Find where the given text appears and provide that cell's center as (x, y) coordinate. 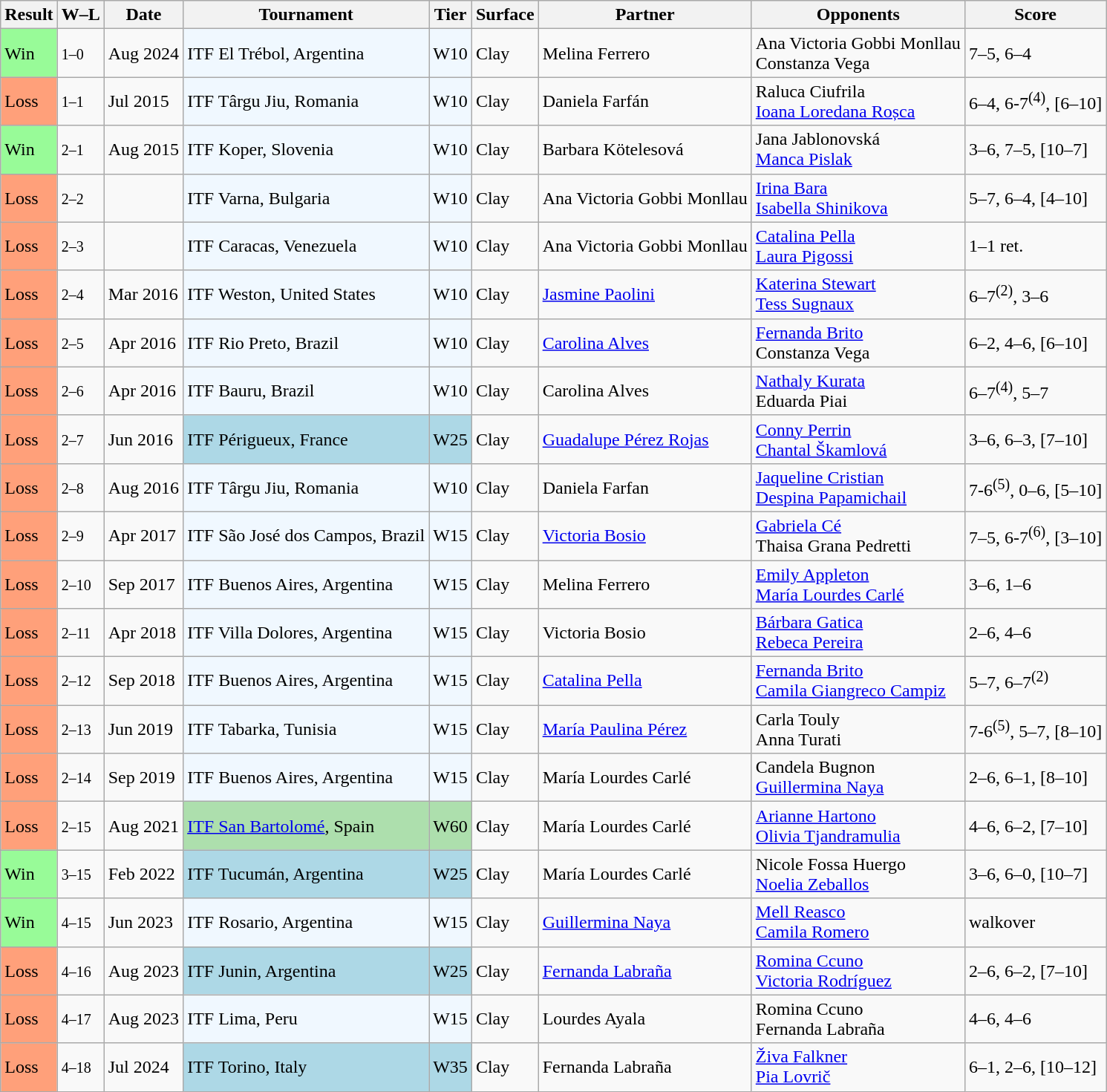
Daniela Farfan (644, 487)
5–7, 6–7(2) (1035, 681)
2–13 (80, 729)
2–15 (80, 825)
6–2, 4–6, [6–10] (1035, 343)
ITF Villa Dolores, Argentina (306, 632)
7–5, 6–4 (1035, 53)
Guillermina Naya (644, 922)
2–6, 6–2, [7–10] (1035, 971)
5–7, 6–4, [4–10] (1035, 197)
Jasmine Paolini (644, 294)
Partner (644, 15)
Aug 2016 (143, 487)
ITF Rosario, Argentina (306, 922)
Živa Falkner Pia Lovrič (858, 1068)
2–1 (80, 150)
W35 (451, 1068)
ITF Périgueux, France (306, 439)
ITF Bauru, Brazil (306, 390)
2–6, 4–6 (1035, 632)
Barbara Kötelesová (644, 150)
Conny Perrin Chantal Škamlová (858, 439)
Bárbara Gatica Rebeca Pereira (858, 632)
Nicole Fossa Huergo Noelia Zeballos (858, 874)
2–11 (80, 632)
walkover (1035, 922)
2–12 (80, 681)
ITF Lima, Peru (306, 1019)
Raluca Ciufrila Ioana Loredana Roșca (858, 101)
2–6 (80, 390)
ITF Weston, United States (306, 294)
3–6, 6–0, [10–7] (1035, 874)
Jun 2016 (143, 439)
Arianne Hartono Olivia Tjandramulia (858, 825)
Opponents (858, 15)
Surface (505, 15)
4–15 (80, 922)
Tier (451, 15)
ITF El Trébol, Argentina (306, 53)
4–16 (80, 971)
Guadalupe Pérez Rojas (644, 439)
3–6, 6–3, [7–10] (1035, 439)
Jul 2015 (143, 101)
4–6, 4–6 (1035, 1019)
Jul 2024 (143, 1068)
2–10 (80, 583)
María Paulina Pérez (644, 729)
Daniela Farfán (644, 101)
Catalina Pella Laura Pigossi (858, 246)
3–6, 7–5, [10–7] (1035, 150)
Jana Jablonovská Manca Pislak (858, 150)
ITF São José dos Campos, Brazil (306, 536)
Aug 2024 (143, 53)
1–1 ret. (1035, 246)
4–17 (80, 1019)
ITF Koper, Slovenia (306, 150)
Result (29, 15)
Aug 2015 (143, 150)
4–6, 6–2, [7–10] (1035, 825)
ITF Varna, Bulgaria (306, 197)
ITF Caracas, Venezuela (306, 246)
7-6(5), 5–7, [8–10] (1035, 729)
7–5, 6-7(6), [3–10] (1035, 536)
Sep 2019 (143, 778)
2–3 (80, 246)
7-6(5), 0–6, [5–10] (1035, 487)
Candela Bugnon Guillermina Naya (858, 778)
2–6, 6–1, [8–10] (1035, 778)
6–4, 6-7(4), [6–10] (1035, 101)
Apr 2018 (143, 632)
3–15 (80, 874)
Sep 2018 (143, 681)
2–2 (80, 197)
W60 (451, 825)
2–14 (80, 778)
ITF San Bartolomé, Spain (306, 825)
Emily Appleton María Lourdes Carlé (858, 583)
4–18 (80, 1068)
Ana Victoria Gobbi Monllau Constanza Vega (858, 53)
2–7 (80, 439)
2–8 (80, 487)
Romina Ccuno Victoria Rodríguez (858, 971)
2–9 (80, 536)
6–1, 2–6, [10–12] (1035, 1068)
Sep 2017 (143, 583)
6–7(4), 5–7 (1035, 390)
Catalina Pella (644, 681)
Aug 2021 (143, 825)
Irina Bara Isabella Shinikova (858, 197)
Jaqueline Cristian Despina Papamichail (858, 487)
ITF Rio Preto, Brazil (306, 343)
Mar 2016 (143, 294)
Nathaly Kurata Eduarda Piai (858, 390)
Gabriela Cé Thaisa Grana Pedretti (858, 536)
1–0 (80, 53)
Tournament (306, 15)
Feb 2022 (143, 874)
1–1 (80, 101)
Score (1035, 15)
2–4 (80, 294)
W–L (80, 15)
2–5 (80, 343)
3–6, 1–6 (1035, 583)
Carla Touly Anna Turati (858, 729)
Fernanda Brito Camila Giangreco Campiz (858, 681)
ITF Tabarka, Tunisia (306, 729)
Romina Ccuno Fernanda Labraña (858, 1019)
Date (143, 15)
Lourdes Ayala (644, 1019)
Katerina Stewart Tess Sugnaux (858, 294)
Mell Reasco Camila Romero (858, 922)
Jun 2023 (143, 922)
ITF Junin, Argentina (306, 971)
Apr 2017 (143, 536)
Jun 2019 (143, 729)
ITF Tucumán, Argentina (306, 874)
ITF Torino, Italy (306, 1068)
6–7(2), 3–6 (1035, 294)
Fernanda Brito Constanza Vega (858, 343)
